Scan for the cell matching the given text and deliver its [x, y] coordinate at center. 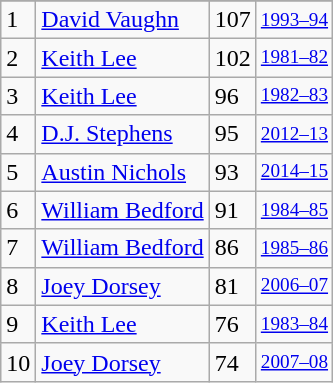
1985–86 [294, 248]
2014–15 [294, 172]
91 [232, 210]
102 [232, 58]
10 [18, 362]
1983–84 [294, 324]
2012–13 [294, 134]
74 [232, 362]
81 [232, 286]
5 [18, 172]
107 [232, 20]
9 [18, 324]
8 [18, 286]
1993–94 [294, 20]
7 [18, 248]
1982–83 [294, 96]
3 [18, 96]
1981–82 [294, 58]
86 [232, 248]
96 [232, 96]
1984–85 [294, 210]
95 [232, 134]
2006–07 [294, 286]
93 [232, 172]
4 [18, 134]
2007–08 [294, 362]
Austin Nichols [122, 172]
76 [232, 324]
1 [18, 20]
6 [18, 210]
David Vaughn [122, 20]
2 [18, 58]
D.J. Stephens [122, 134]
